Determine the (x, y) coordinate at the center of the cell enclosing the given text.  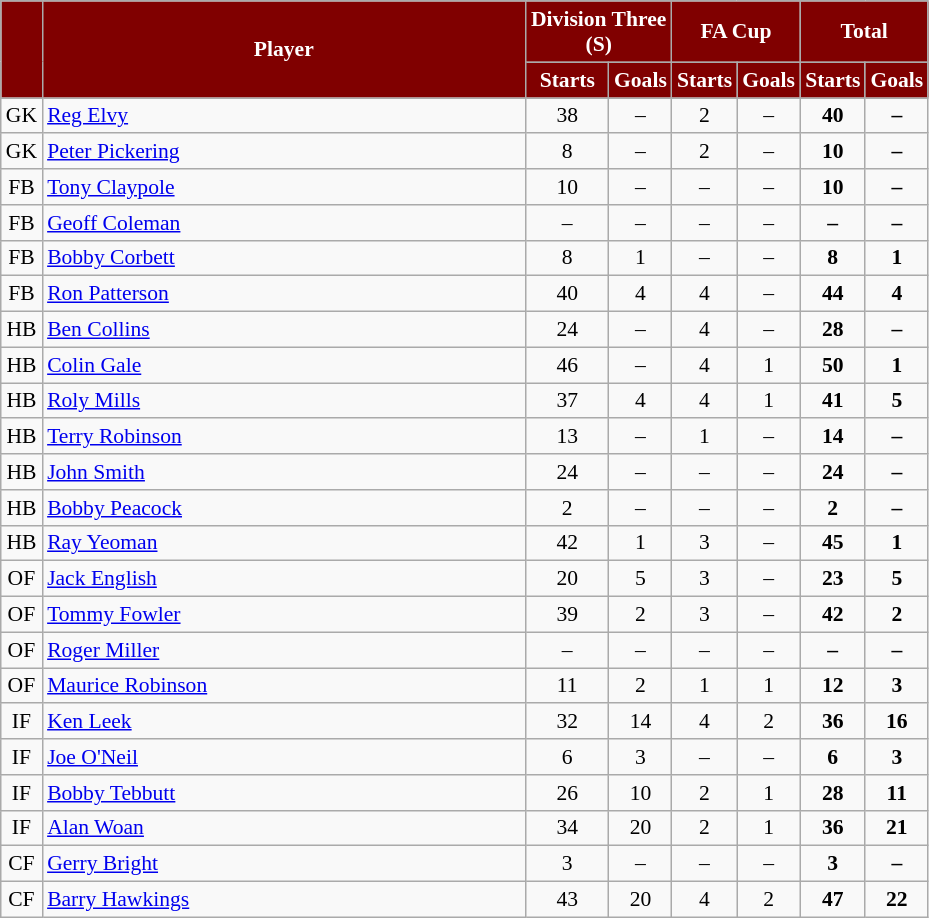
Ben Collins (284, 330)
Bobby Tebbutt (284, 793)
37 (568, 401)
Reg Elvy (284, 116)
Colin Gale (284, 365)
Bobby Peacock (284, 508)
22 (896, 900)
32 (568, 722)
Division Three (S) (599, 32)
Geoff Coleman (284, 223)
Ron Patterson (284, 294)
Jack English (284, 579)
50 (832, 365)
21 (896, 828)
41 (832, 401)
Barry Hawkings (284, 900)
Roger Miller (284, 650)
FA Cup (736, 32)
Alan Woan (284, 828)
13 (568, 437)
Joe O'Neil (284, 757)
Ray Yeoman (284, 543)
38 (568, 116)
34 (568, 828)
Terry Robinson (284, 437)
23 (832, 579)
Player (284, 50)
46 (568, 365)
Peter Pickering (284, 152)
39 (568, 615)
Tommy Fowler (284, 615)
Roly Mills (284, 401)
Gerry Bright (284, 864)
16 (896, 722)
Bobby Corbett (284, 258)
26 (568, 793)
12 (832, 686)
John Smith (284, 472)
45 (832, 543)
Total (864, 32)
Ken Leek (284, 722)
44 (832, 294)
Maurice Robinson (284, 686)
Tony Claypole (284, 187)
43 (568, 900)
47 (832, 900)
